Identify which cell holds the provided text, then report its (X, Y) central coordinate. 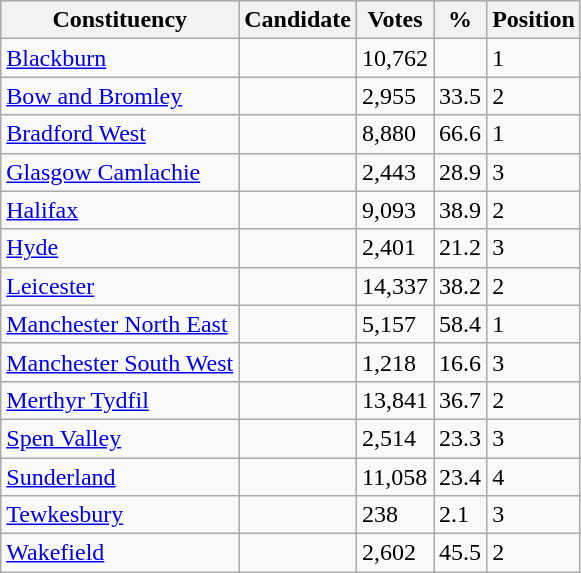
45.5 (460, 553)
Candidate (298, 20)
Manchester North East (120, 324)
38.9 (460, 210)
Manchester South West (120, 362)
Glasgow Camlachie (120, 172)
Position (534, 20)
33.5 (460, 96)
2.1 (460, 515)
Wakefield (120, 553)
23.4 (460, 477)
21.2 (460, 248)
Blackburn (120, 58)
Votes (394, 20)
13,841 (394, 400)
Bow and Bromley (120, 96)
Bradford West (120, 134)
2,401 (394, 248)
36.7 (460, 400)
14,337 (394, 286)
Tewkesbury (120, 515)
58.4 (460, 324)
Spen Valley (120, 438)
66.6 (460, 134)
Hyde (120, 248)
Leicester (120, 286)
11,058 (394, 477)
9,093 (394, 210)
5,157 (394, 324)
4 (534, 477)
Sunderland (120, 477)
Constituency (120, 20)
23.3 (460, 438)
10,762 (394, 58)
28.9 (460, 172)
2,443 (394, 172)
38.2 (460, 286)
8,880 (394, 134)
16.6 (460, 362)
1,218 (394, 362)
2,955 (394, 96)
Halifax (120, 210)
Merthyr Tydfil (120, 400)
238 (394, 515)
% (460, 20)
2,602 (394, 553)
2,514 (394, 438)
